Capture the cell that displays the provided text and extract its [X, Y] central coordinate. 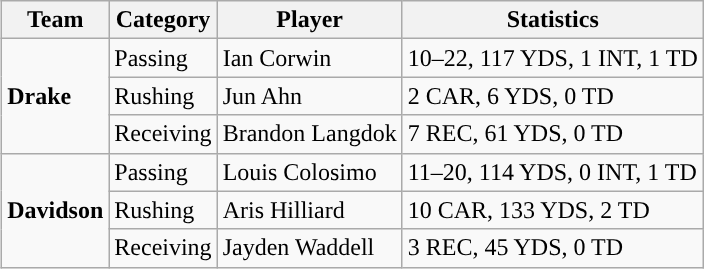
Brandon Langdok [310, 134]
Category [163, 20]
3 REC, 45 YDS, 0 TD [552, 248]
Davidson [56, 210]
Team [56, 20]
Aris Hilliard [310, 210]
Drake [56, 96]
10 CAR, 133 YDS, 2 TD [552, 210]
11–20, 114 YDS, 0 INT, 1 TD [552, 172]
Statistics [552, 20]
Ian Corwin [310, 58]
Player [310, 20]
7 REC, 61 YDS, 0 TD [552, 134]
Jayden Waddell [310, 248]
2 CAR, 6 YDS, 0 TD [552, 96]
Louis Colosimo [310, 172]
Jun Ahn [310, 96]
10–22, 117 YDS, 1 INT, 1 TD [552, 58]
